From the cell containing the given text, extract its center point as (x, y) coordinate. 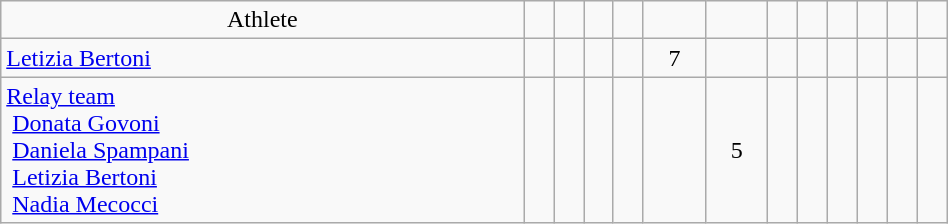
Athlete (262, 20)
5 (737, 150)
Letizia Bertoni (262, 58)
Relay team Donata Govoni Daniela Spampani Letizia Bertoni Nadia Mecocci (262, 150)
7 (674, 58)
